Identify which cell holds the provided text, then report its (x, y) central coordinate. 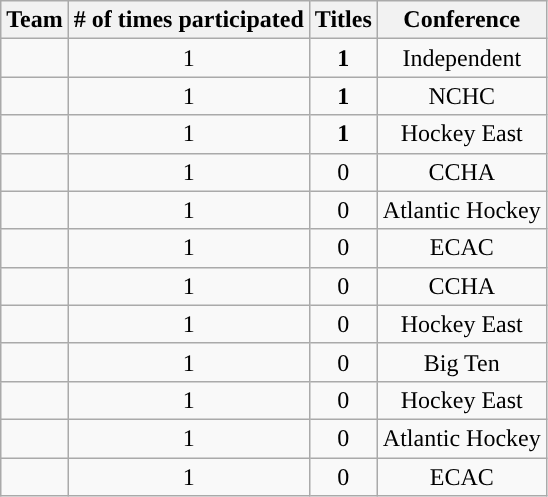
Team (35, 20)
Big Ten (462, 362)
Independent (462, 58)
Conference (462, 20)
NCHC (462, 96)
# of times participated (188, 20)
Titles (343, 20)
